Provide the [x, y] coordinate of the cell's center where the given text is located.  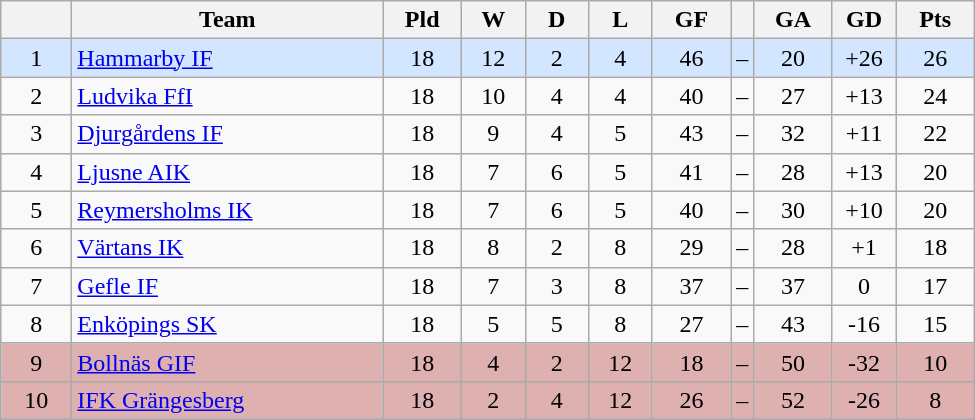
Hammarby IF [228, 58]
1 [36, 58]
24 [936, 96]
GF [692, 20]
IFK Grängesberg [228, 400]
15 [936, 324]
32 [794, 134]
Ljusne AIK [228, 172]
0 [864, 286]
29 [692, 248]
Bollnäs GIF [228, 362]
30 [794, 210]
17 [936, 286]
Pld [422, 20]
+26 [864, 58]
D [557, 20]
-16 [864, 324]
22 [936, 134]
41 [692, 172]
Djurgårdens IF [228, 134]
GA [794, 20]
Gefle IF [228, 286]
+10 [864, 210]
GD [864, 20]
Ludvika FfI [228, 96]
+1 [864, 248]
Värtans IK [228, 248]
Enköpings SK [228, 324]
Team [228, 20]
52 [794, 400]
Pts [936, 20]
+11 [864, 134]
-32 [864, 362]
W [493, 20]
50 [794, 362]
-26 [864, 400]
L [621, 20]
46 [692, 58]
Reymersholms IK [228, 210]
